Scan for the cell matching the given text and deliver its (X, Y) coordinate at center. 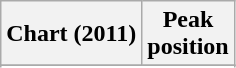
Peakposition (188, 34)
Chart (2011) (72, 34)
